Extract the [X, Y] coordinate from the center of the cell holding the provided text.  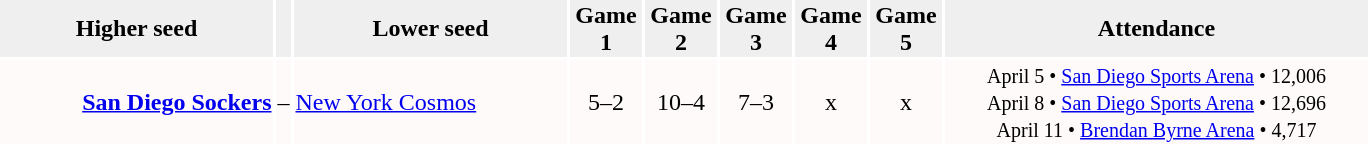
Game 2 [681, 28]
April 5 • San Diego Sports Arena • 12,006April 8 • San Diego Sports Arena • 12,696 April 11 • Brendan Byrne Arena • 4,717 [1156, 102]
New York Cosmos [430, 102]
5–2 [606, 102]
Game 4 [831, 28]
Game 1 [606, 28]
7–3 [756, 102]
Game 5 [906, 28]
Higher seed [136, 28]
Attendance [1156, 28]
– [284, 102]
10–4 [681, 102]
Game 3 [756, 28]
Lower seed [430, 28]
San Diego Sockers [136, 102]
